Scan for the cell matching the given text and deliver its (X, Y) coordinate at center. 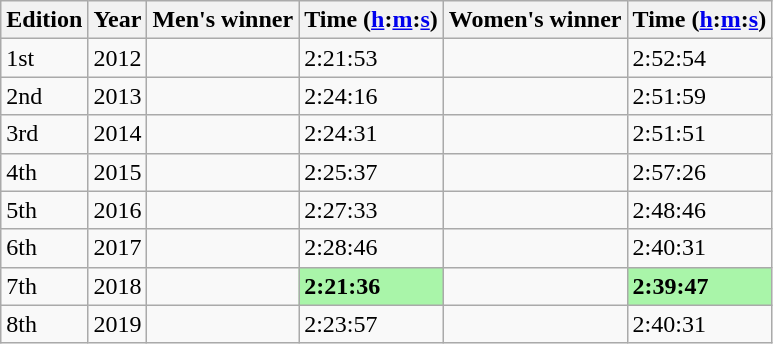
2:51:51 (700, 134)
2018 (118, 286)
2:27:33 (372, 210)
5th (44, 210)
2:39:47 (700, 286)
7th (44, 286)
8th (44, 324)
6th (44, 248)
Year (118, 20)
4th (44, 172)
3rd (44, 134)
2:57:26 (700, 172)
2019 (118, 324)
2:52:54 (700, 58)
Women's winner (535, 20)
2:51:59 (700, 96)
2:48:46 (700, 210)
2:24:16 (372, 96)
2012 (118, 58)
2:24:31 (372, 134)
2:28:46 (372, 248)
2:21:36 (372, 286)
Men's winner (223, 20)
2:25:37 (372, 172)
2:23:57 (372, 324)
2016 (118, 210)
2015 (118, 172)
2013 (118, 96)
Edition (44, 20)
2017 (118, 248)
2:21:53 (372, 58)
2nd (44, 96)
1st (44, 58)
2014 (118, 134)
